Locate the cell with the specified text and output its (X, Y) center coordinate. 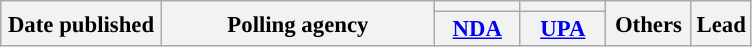
Others (649, 24)
Date published (82, 24)
Lead (721, 24)
UPA (563, 30)
Polling agency (298, 24)
NDA (477, 30)
